Pinpoint the cell where the given text exists, returning its (X, Y) midpoint coordinate. 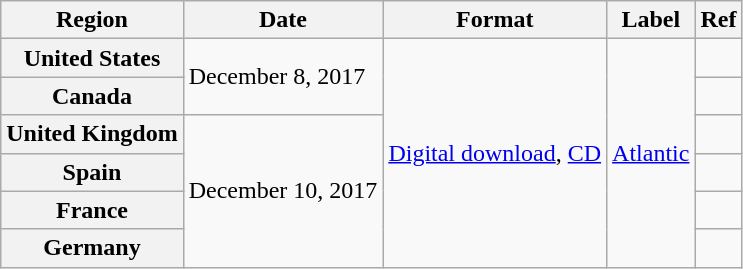
United Kingdom (92, 134)
December 10, 2017 (283, 191)
France (92, 210)
United States (92, 58)
Label (651, 20)
Spain (92, 172)
Ref (718, 20)
Canada (92, 96)
Atlantic (651, 153)
December 8, 2017 (283, 77)
Region (92, 20)
Germany (92, 248)
Date (283, 20)
Digital download, CD (495, 153)
Format (495, 20)
